Return the (x, y) coordinate for the center point of the cell that contains the specified text.  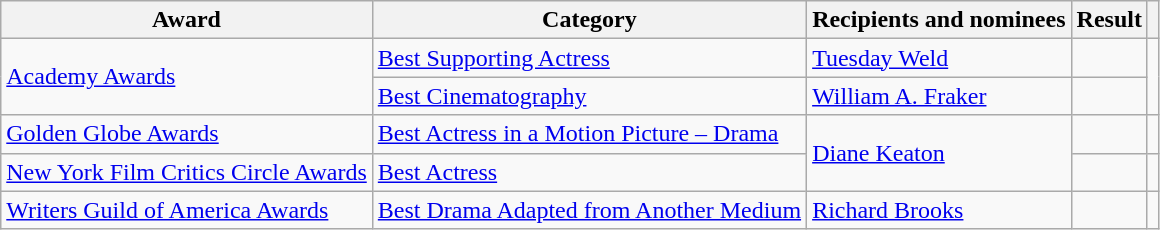
Result (1109, 20)
New York Film Critics Circle Awards (187, 172)
Best Supporting Actress (589, 58)
Category (589, 20)
Best Actress in a Motion Picture – Drama (589, 134)
William A. Fraker (939, 96)
Tuesday Weld (939, 58)
Golden Globe Awards (187, 134)
Recipients and nominees (939, 20)
Best Cinematography (589, 96)
Academy Awards (187, 77)
Writers Guild of America Awards (187, 210)
Award (187, 20)
Best Actress (589, 172)
Best Drama Adapted from Another Medium (589, 210)
Diane Keaton (939, 153)
Richard Brooks (939, 210)
